Identify which cell holds the provided text, then report its (X, Y) central coordinate. 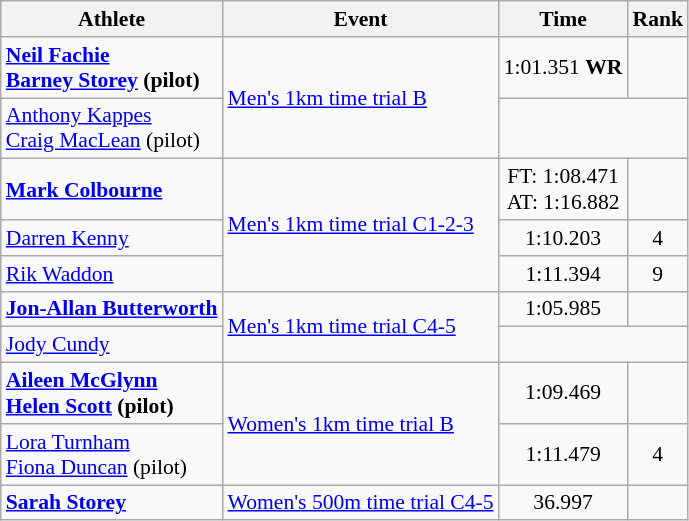
Athlete (112, 19)
FT: 1:08.471AT: 1:16.882 (564, 190)
1:11.479 (564, 454)
Jody Cundy (112, 345)
Sarah Storey (112, 503)
Men's 1km time trial C1-2-3 (361, 225)
1:09.469 (564, 394)
Mark Colbourne (112, 190)
Aileen McGlynnHelen Scott (pilot) (112, 394)
Darren Kenny (112, 238)
36.997 (564, 503)
Neil FachieBarney Storey (pilot) (112, 68)
1:11.394 (564, 274)
Men's 1km time trial C4-5 (361, 326)
Event (361, 19)
1:01.351 WR (564, 68)
Lora TurnhamFiona Duncan (pilot) (112, 454)
1:10.203 (564, 238)
9 (658, 274)
Women's 1km time trial B (361, 424)
Rank (658, 19)
Men's 1km time trial B (361, 98)
Women's 500m time trial C4-5 (361, 503)
Jon-Allan Butterworth (112, 309)
Anthony KappesCraig MacLean (pilot) (112, 128)
Time (564, 19)
1:05.985 (564, 309)
Rik Waddon (112, 274)
